Extract the [x, y] coordinate from the center of the cell holding the provided text.  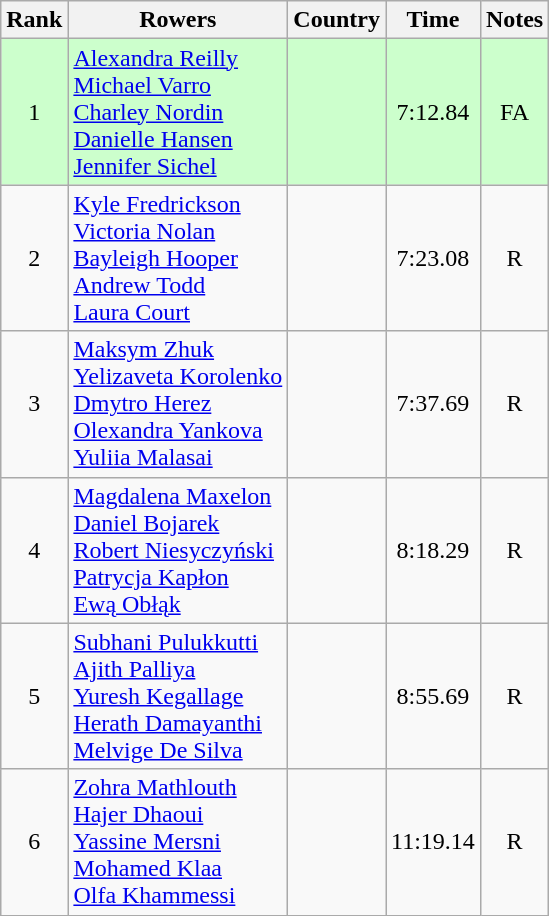
Subhani PulukkuttiAjith PalliyaYuresh KegallageHerath DamayanthiMelvige De Silva [178, 696]
Magdalena MaxelonDaniel BojarekRobert NiesyczyńskiPatrycja KapłonEwą Obłąk [178, 550]
Zohra MathlouthHajer DhaouiYassine MersniMohamed KlaaOlfa Khammessi [178, 842]
Country [337, 20]
Rowers [178, 20]
7:37.69 [434, 404]
Time [434, 20]
1 [34, 112]
Alexandra ReillyMichael VarroCharley NordinDanielle HansenJennifer Sichel [178, 112]
3 [34, 404]
7:12.84 [434, 112]
7:23.08 [434, 258]
Kyle FredricksonVictoria NolanBayleigh HooperAndrew ToddLaura Court [178, 258]
5 [34, 696]
8:55.69 [434, 696]
8:18.29 [434, 550]
6 [34, 842]
FA [514, 112]
Maksym ZhukYelizaveta KorolenkoDmytro HerezOlexandra YankovaYuliia Malasai [178, 404]
Rank [34, 20]
11:19.14 [434, 842]
4 [34, 550]
2 [34, 258]
Notes [514, 20]
